Locate the cell with the specified text and output its [x, y] center coordinate. 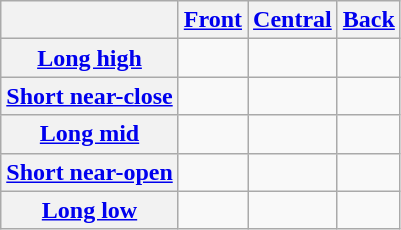
Long low [90, 210]
Short near-open [90, 172]
Back [368, 20]
Central [293, 20]
Long mid [90, 134]
Short near-close [90, 96]
Long high [90, 58]
Front [212, 20]
